Provide the (x, y) coordinate of the cell's center where the given text is located.  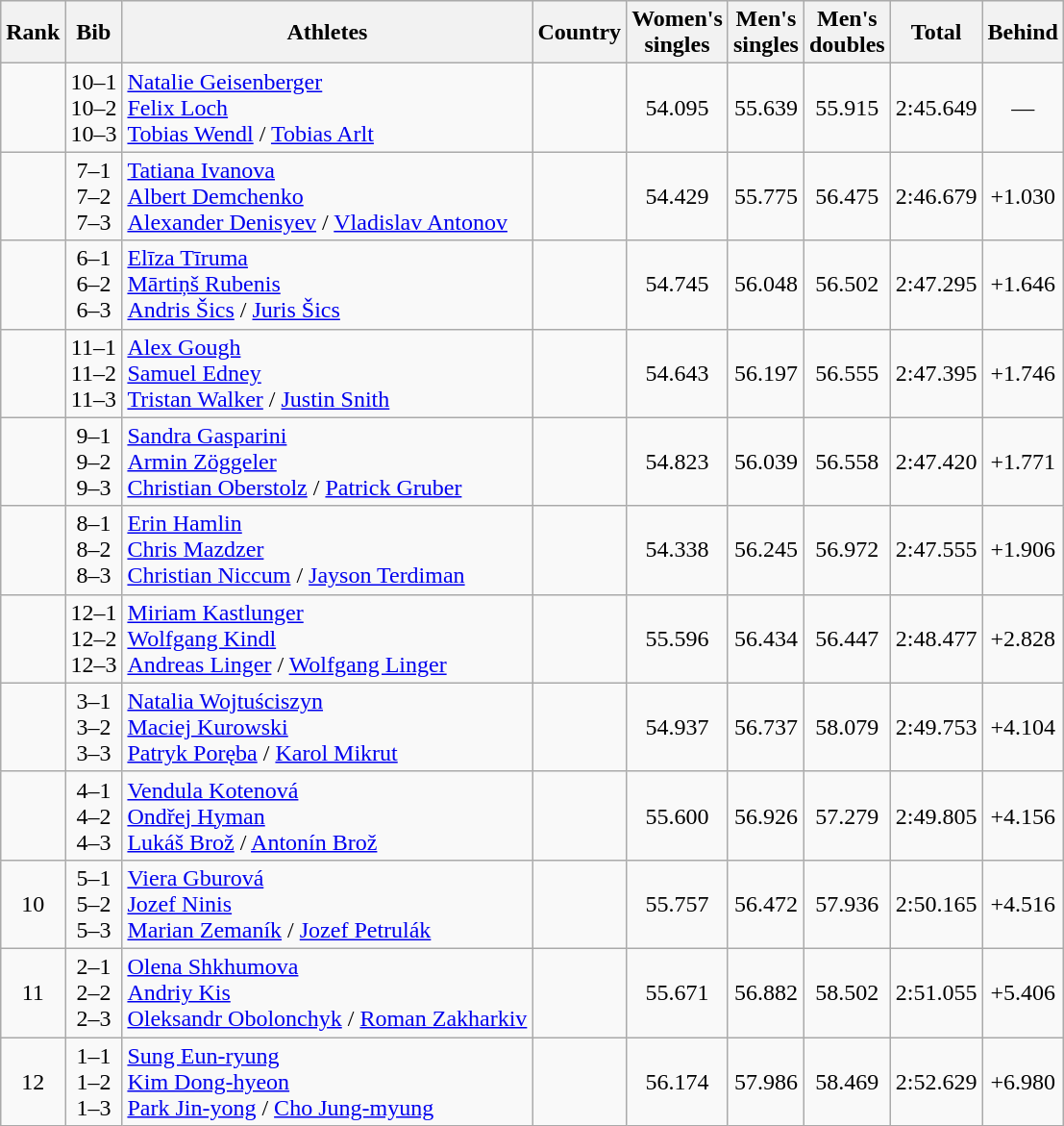
2:52.629 (936, 1081)
Olena ShkhumovaAndriy KisOleksandr Obolonchyk / Roman Zakharkiv (327, 992)
57.986 (765, 1081)
Rank (33, 33)
2:51.055 (936, 992)
8–1 8–2 8–3 (94, 550)
56.048 (765, 285)
55.757 (678, 904)
2:49.805 (936, 815)
56.434 (765, 638)
+5.406 (1023, 992)
2:47.555 (936, 550)
Miriam KastlungerWolfgang KindlAndreas Linger / Wolfgang Linger (327, 638)
+2.828 (1023, 638)
54.823 (678, 462)
54.643 (678, 373)
57.279 (847, 815)
54.095 (678, 108)
+1.906 (1023, 550)
58.469 (847, 1081)
+1.030 (1023, 196)
— (1023, 108)
+4.516 (1023, 904)
55.915 (847, 108)
56.737 (765, 727)
56.447 (847, 638)
+4.156 (1023, 815)
Tatiana IvanovaAlbert DemchenkoAlexander Denisyev / Vladislav Antonov (327, 196)
9–1 9–2 9–3 (94, 462)
Bib (94, 33)
+1.646 (1023, 285)
1–1 1–2 1–3 (94, 1081)
4–1 4–2 4–3 (94, 815)
2:50.165 (936, 904)
55.639 (765, 108)
56.926 (765, 815)
58.079 (847, 727)
56.555 (847, 373)
2:49.753 (936, 727)
10–1 10–2 10–3 (94, 108)
12 (33, 1081)
+1.746 (1023, 373)
Sung Eun-ryung Kim Dong-hyeon Park Jin-yong / Cho Jung-myung (327, 1081)
55.600 (678, 815)
56.039 (765, 462)
54.745 (678, 285)
56.475 (847, 196)
Total (936, 33)
Alex GoughSamuel EdneyTristan Walker / Justin Snith (327, 373)
56.197 (765, 373)
Vendula KotenováOndřej HymanLukáš Brož / Antonín Brož (327, 815)
Natalie GeisenbergerFelix LochTobias Wendl / Tobias Arlt (327, 108)
54.937 (678, 727)
Women's singles (678, 33)
55.775 (765, 196)
2:46.679 (936, 196)
2:48.477 (936, 638)
+4.104 (1023, 727)
2:47.420 (936, 462)
58.502 (847, 992)
Sandra GaspariniArmin ZöggelerChristian Oberstolz / Patrick Gruber (327, 462)
Men's singles (765, 33)
56.502 (847, 285)
2:47.395 (936, 373)
5–1 5–2 5–3 (94, 904)
56.558 (847, 462)
10 (33, 904)
+1.771 (1023, 462)
11 (33, 992)
Athletes (327, 33)
Elīza TīrumaMārtiņš RubenisAndris Šics / Juris Šics (327, 285)
Natalia WojtuściszynMaciej KurowskiPatryk Poręba / Karol Mikrut (327, 727)
6–1 6–2 6–3 (94, 285)
+6.980 (1023, 1081)
11–1 11–2 11–3 (94, 373)
56.245 (765, 550)
2:45.649 (936, 108)
Behind (1023, 33)
7–1 7–2 7–3 (94, 196)
Country (580, 33)
Viera GburováJozef NinisMarian Zemaník / Jozef Petrulák (327, 904)
Men's doubles (847, 33)
12–1 12–2 12–3 (94, 638)
2–1 2–2 2–3 (94, 992)
57.936 (847, 904)
56.972 (847, 550)
54.429 (678, 196)
2:47.295 (936, 285)
54.338 (678, 550)
3–1 3–2 3–3 (94, 727)
56.882 (765, 992)
55.596 (678, 638)
56.174 (678, 1081)
55.671 (678, 992)
Erin HamlinChris MazdzerChristian Niccum / Jayson Terdiman (327, 550)
56.472 (765, 904)
